Scan for the cell matching the given text and deliver its (X, Y) coordinate at center. 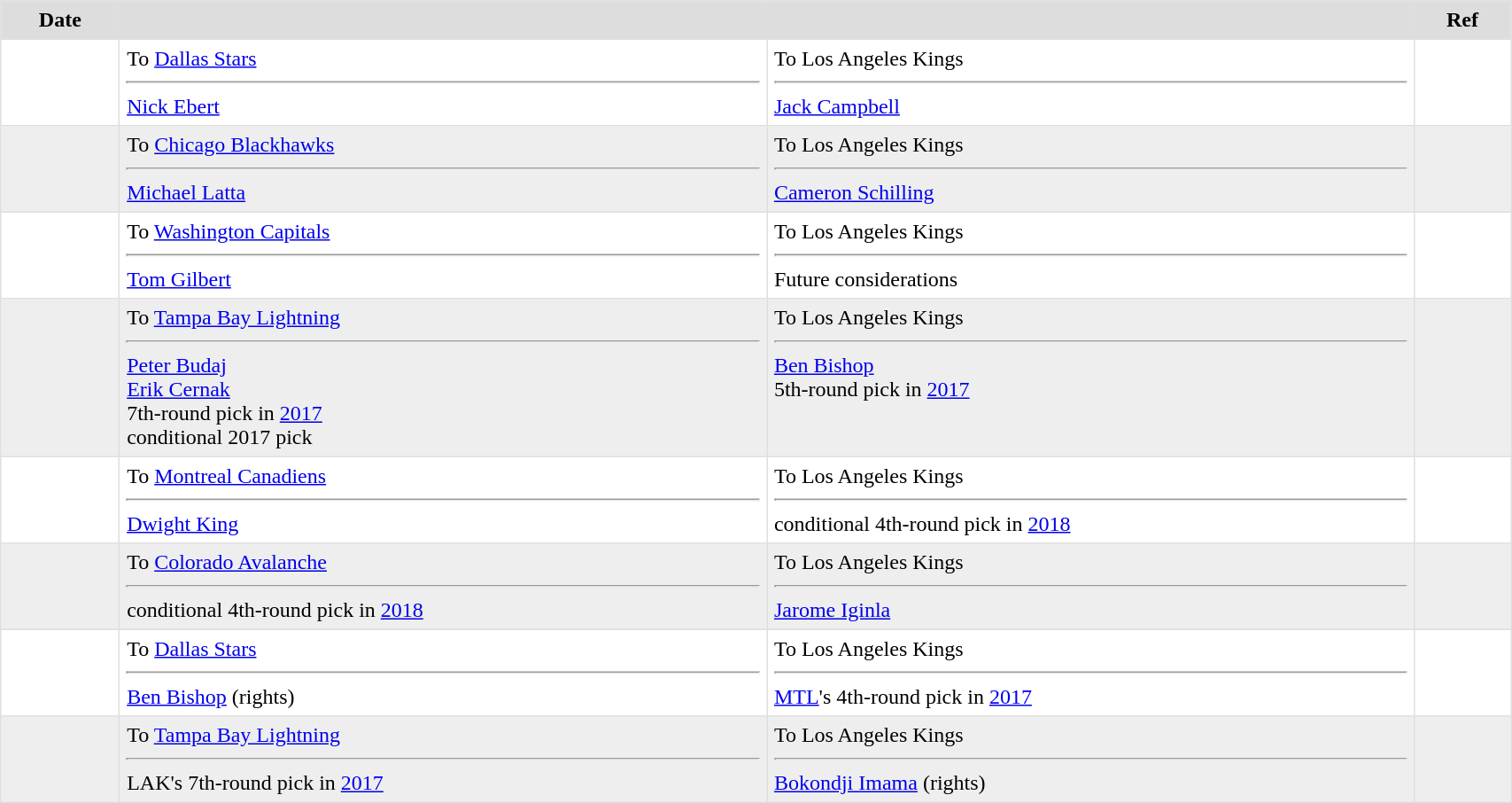
To Los Angeles Kings Future considerations (1091, 255)
To Colorado Avalanche conditional 4th-round pick in 2018 (443, 587)
To Montreal Canadiens Dwight King (443, 500)
To Chicago Blackhawks Michael Latta (443, 169)
To Los Angeles Kings conditional 4th-round pick in 2018 (1091, 500)
To Los Angeles Kings Bokondji Imama (rights) (1091, 760)
Date (60, 20)
To Los Angeles Kings Ben Bishop 5th-round pick in 2017 (1091, 378)
To Los Angeles Kings MTL's 4th-round pick in 2017 (1091, 673)
To Los Angeles Kings Jarome Iginla (1091, 587)
Ref (1462, 20)
To Dallas Stars Nick Ebert (443, 82)
To Dallas Stars Ben Bishop (rights) (443, 673)
To Tampa Bay Lightning Peter Budaj Erik Cernak 7th-round pick in 2017 conditional 2017 pick (443, 378)
To Washington Capitals Tom Gilbert (443, 255)
To Tampa Bay Lightning LAK's 7th-round pick in 2017 (443, 760)
To Los Angeles Kings Cameron Schilling (1091, 169)
To Los Angeles Kings Jack Campbell (1091, 82)
